For the text-containing cell, return its midpoint in (X, Y) coordinate format. 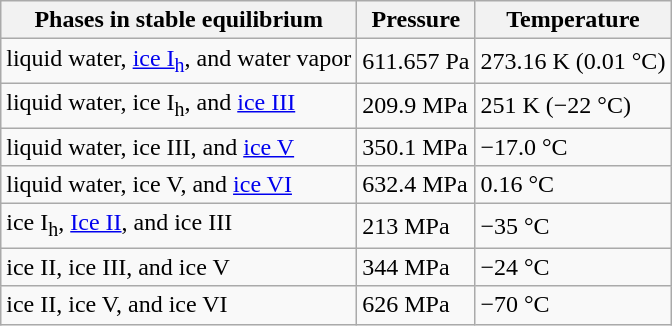
251 K (−22 °C) (573, 105)
−70 °C (573, 305)
611.657 Pa (416, 61)
ice II, ice V, and ice VI (179, 305)
liquid water, ice III, and ice V (179, 147)
209.9 MPa (416, 105)
Temperature (573, 20)
liquid water, ice Ih, and ice III (179, 105)
0.16 °C (573, 185)
350.1 MPa (416, 147)
Phases in stable equilibrium (179, 20)
ice II, ice III, and ice V (179, 267)
344 MPa (416, 267)
−35 °C (573, 226)
632.4 MPa (416, 185)
Pressure (416, 20)
626 MPa (416, 305)
273.16 K (0.01 °C) (573, 61)
ice Ih, Ice II, and ice III (179, 226)
213 MPa (416, 226)
−17.0 °C (573, 147)
liquid water, ice Ih, and water vapor (179, 61)
liquid water, ice V, and ice VI (179, 185)
−24 °C (573, 267)
